Detect which cell encompasses the target text, then output its (X, Y) center coordinate. 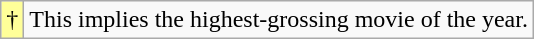
This implies the highest-grossing movie of the year. (279, 20)
† (12, 20)
